Pinpoint the cell where the given text exists, returning its (x, y) midpoint coordinate. 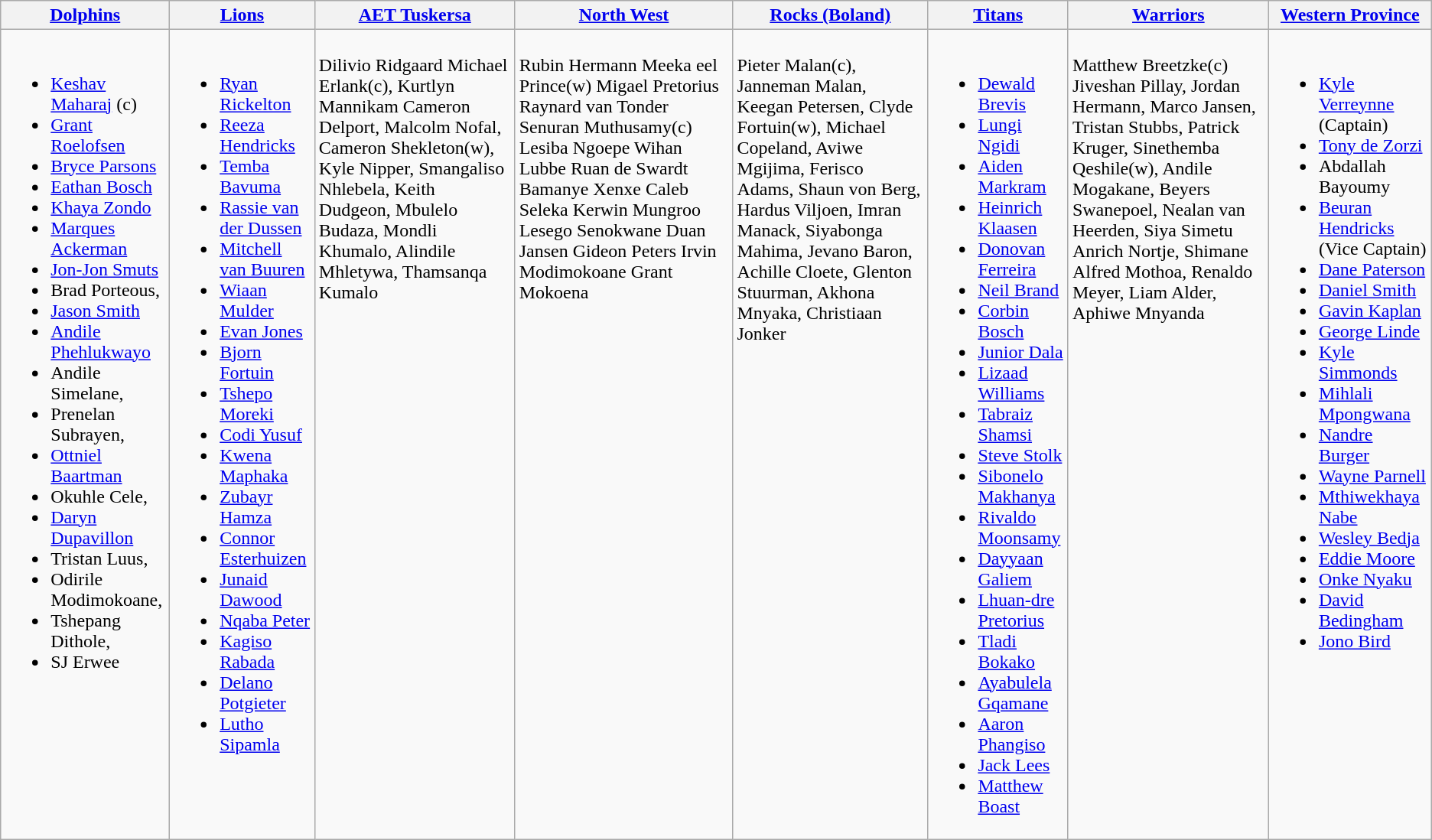
Western Province (1349, 15)
Lions (242, 15)
Rocks (Boland) (831, 15)
Dolphins (86, 15)
AET Tuskersa (415, 15)
Titans (998, 15)
Warriors (1168, 15)
North West (624, 15)
